Return (x, y) of the center of cell containing provided text 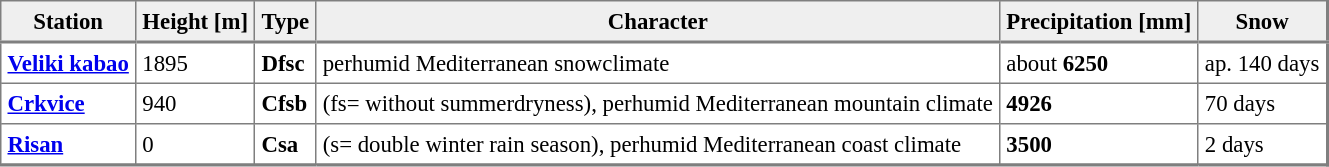
70 days (1262, 103)
Station (68, 22)
3500 (1099, 144)
Risan (68, 144)
Type (286, 22)
Precipitation [mm] (1099, 22)
Cfsb (286, 103)
Veliki kabao (68, 62)
perhumid Mediterranean snowclimate (658, 62)
1895 (196, 62)
Character (658, 22)
0 (196, 144)
Snow (1262, 22)
(fs= without summerdryness), perhumid Mediterranean mountain climate (658, 103)
2 days (1262, 144)
940 (196, 103)
about 6250 (1099, 62)
Crkvice (68, 103)
(s= double winter rain season), perhumid Mediterranean coast climate (658, 144)
Csa (286, 144)
ap. 140 days (1262, 62)
Height [m] (196, 22)
4926 (1099, 103)
Dfsc (286, 62)
